Extract the (x, y) coordinate from the center of the cell holding the provided text.  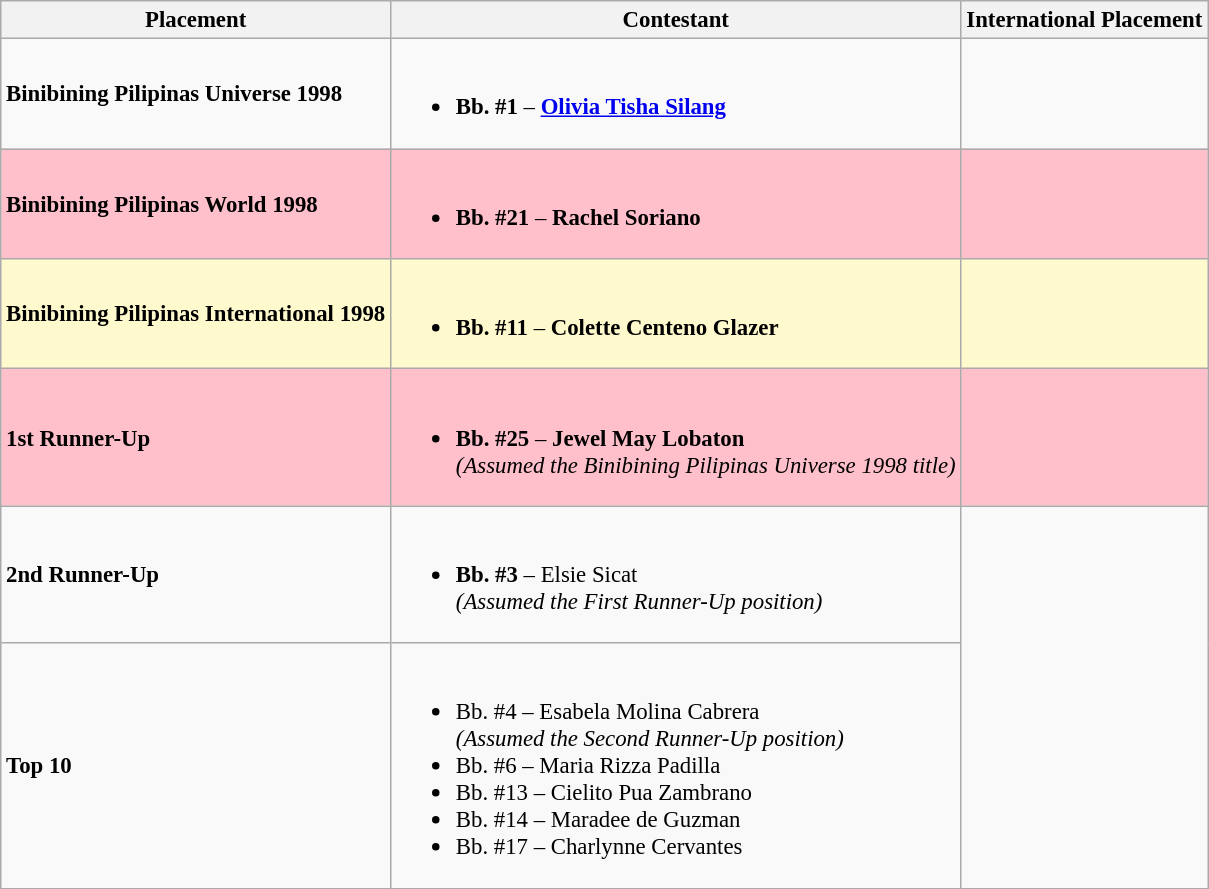
Bb. #11 – Colette Centeno Glazer (676, 314)
Binibining Pilipinas Universe 1998 (196, 94)
Bb. #1 – Olivia Tisha Silang (676, 94)
Bb. #25 – Jewel May Lobaton(Assumed the Binibining Pilipinas Universe 1998 title) (676, 438)
Bb. #21 – Rachel Soriano (676, 204)
Top 10 (196, 766)
2nd Runner-Up (196, 574)
Contestant (676, 20)
International Placement (1084, 20)
Binibining Pilipinas International 1998 (196, 314)
1st Runner-Up (196, 438)
Binibining Pilipinas World 1998 (196, 204)
Placement (196, 20)
Bb. #3 – Elsie Sicat (Assumed the First Runner-Up position) (676, 574)
